Output the [X, Y] coordinate of the center of the cell containing the given text.  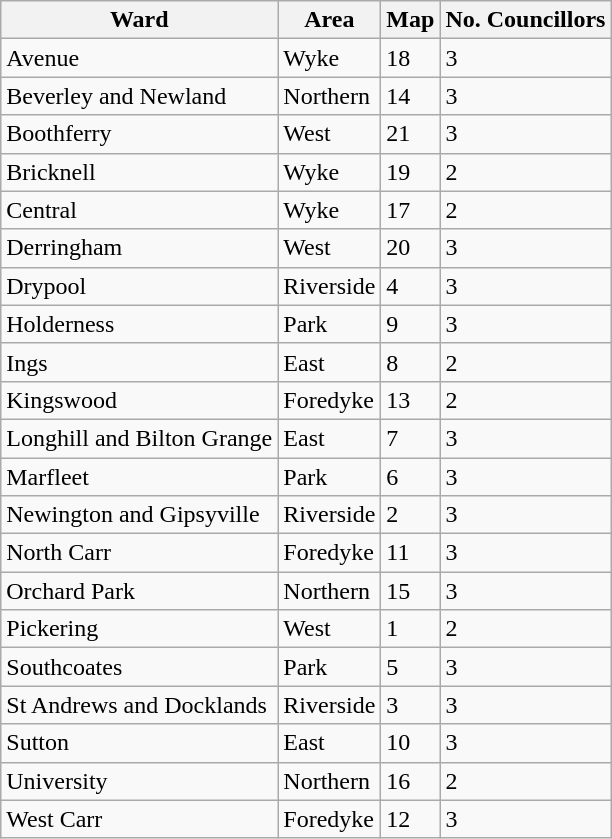
10 [410, 743]
Ward [140, 20]
7 [410, 438]
North Carr [140, 553]
Ings [140, 362]
University [140, 781]
6 [410, 477]
Newington and Gipsyville [140, 515]
Beverley and Newland [140, 96]
15 [410, 591]
Longhill and Bilton Grange [140, 438]
No. Councillors [526, 20]
17 [410, 210]
Derringham [140, 248]
Holderness [140, 324]
Marfleet [140, 477]
1 [410, 629]
8 [410, 362]
Orchard Park [140, 591]
West Carr [140, 819]
St Andrews and Docklands [140, 705]
Bricknell [140, 172]
Pickering [140, 629]
21 [410, 134]
16 [410, 781]
20 [410, 248]
Area [330, 20]
Drypool [140, 286]
Kingswood [140, 400]
Sutton [140, 743]
5 [410, 667]
13 [410, 400]
Map [410, 20]
12 [410, 819]
9 [410, 324]
11 [410, 553]
Central [140, 210]
Southcoates [140, 667]
14 [410, 96]
18 [410, 58]
Boothferry [140, 134]
4 [410, 286]
19 [410, 172]
Avenue [140, 58]
